Search for the cell housing the specified text and yield its [X, Y] center coordinate. 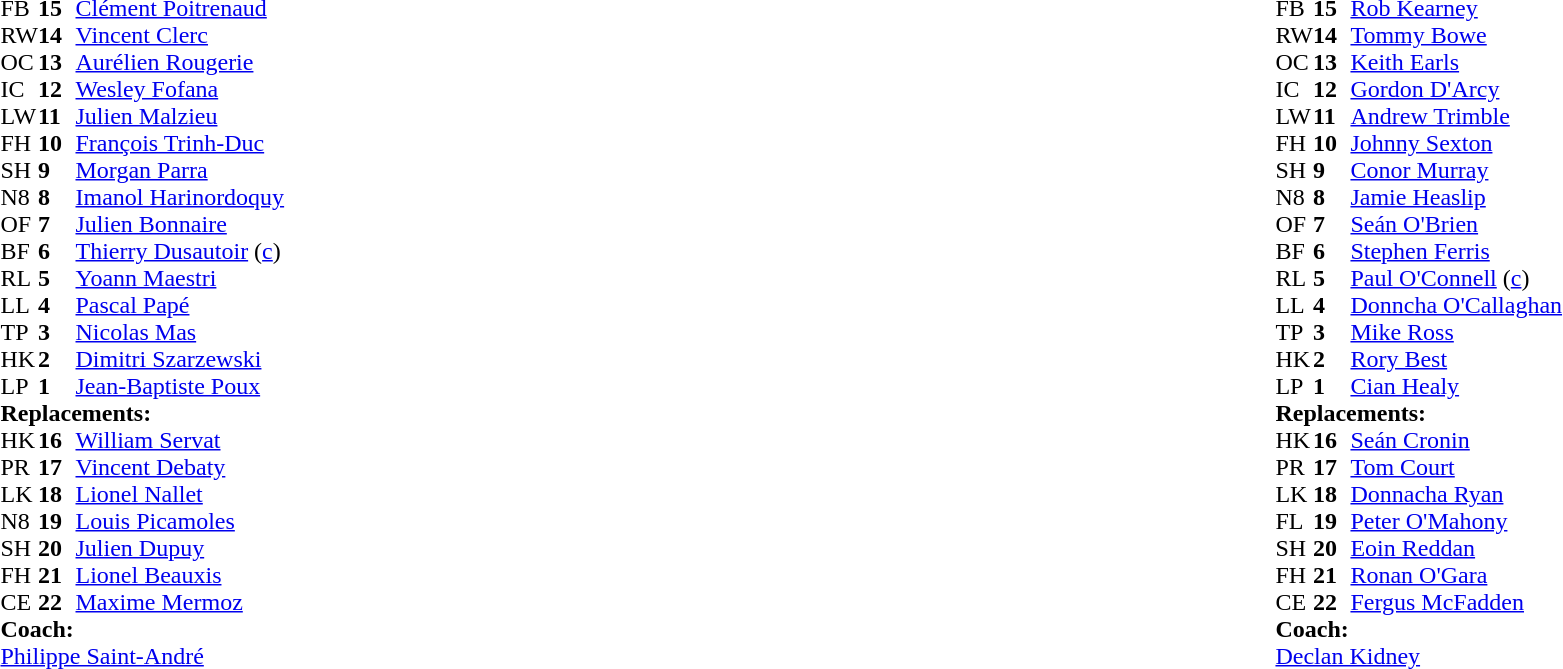
Mike Ross [1456, 332]
Rory Best [1456, 360]
Gordon D'Arcy [1456, 90]
Maxime Mermoz [180, 602]
Paul O'Connell (c) [1456, 278]
Jamie Heaslip [1456, 198]
Ronan O'Gara [1456, 576]
Imanol Harinordoquy [180, 198]
Tommy Bowe [1456, 36]
Dimitri Szarzewski [180, 360]
Peter O'Mahony [1456, 522]
Julien Malzieu [180, 116]
Lionel Beauxis [180, 576]
FL [1294, 522]
Conor Murray [1456, 170]
Pascal Papé [180, 306]
Andrew Trimble [1456, 116]
Cian Healy [1456, 386]
Wesley Fofana [180, 90]
Vincent Debaty [180, 468]
Fergus McFadden [1456, 602]
Donncha O'Callaghan [1456, 306]
Eoin Reddan [1456, 548]
Donnacha Ryan [1456, 494]
Jean-Baptiste Poux [180, 386]
Thierry Dusautoir (c) [180, 252]
Julien Bonnaire [180, 224]
Aurélien Rougerie [180, 62]
Julien Dupuy [180, 548]
Seán O'Brien [1456, 224]
Tom Court [1456, 468]
Stephen Ferris [1456, 252]
Lionel Nallet [180, 494]
François Trinh-Duc [180, 144]
Keith Earls [1456, 62]
Johnny Sexton [1456, 144]
Seán Cronin [1456, 440]
Nicolas Mas [180, 332]
Declan Kidney [1418, 656]
Vincent Clerc [180, 36]
Louis Picamoles [180, 522]
Morgan Parra [180, 170]
Yoann Maestri [180, 278]
William Servat [180, 440]
Philippe Saint-André [142, 656]
